From the cell containing the given text, extract its center point as [X, Y] coordinate. 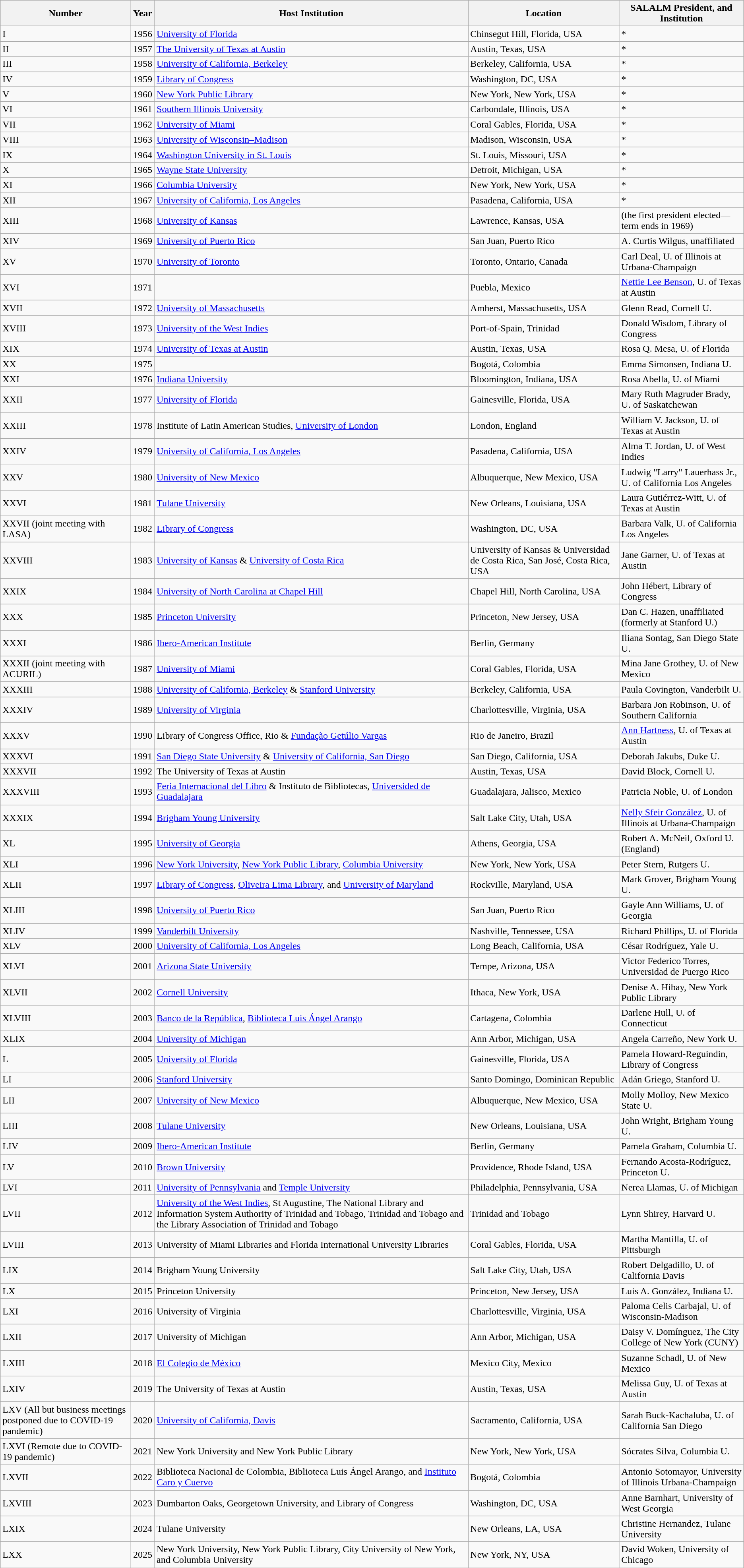
1972 [142, 308]
XXXVIII [66, 792]
LXX [66, 1554]
LXVII [66, 1477]
SALALM President, and Institution [681, 14]
VII [66, 124]
1989 [142, 710]
LVIII [66, 1245]
XXV [66, 477]
Detroit, Michigan, USA [544, 170]
2018 [142, 1363]
University of Kansas & University of Costa Rica [312, 560]
1964 [142, 155]
LXIX [66, 1529]
1970 [142, 261]
Amherst, Massachusetts, USA [544, 308]
Santo Domingo, Dominican Republic [544, 1080]
John Hébert, Library of Congress [681, 591]
2022 [142, 1477]
Richard Phillips, U. of Florida [681, 931]
1982 [142, 528]
Sócrates Silva, Columbia U. [681, 1451]
VIII [66, 139]
2017 [142, 1338]
Toronto, Ontario, Canada [544, 261]
XXXI [66, 643]
University of Kansas & Universidad de Costa Rica, San José, Costa Rica, USA [544, 560]
XLVIII [66, 1018]
Nelly Sfeir González, U. of Illinois at Urbana-Champaign [681, 818]
Rosa Q. Mesa, U. of Florida [681, 349]
XXII [66, 400]
1986 [142, 643]
University of Wisconsin–Madison [312, 139]
2021 [142, 1451]
1965 [142, 170]
Carbondale, Illinois, USA [544, 109]
1984 [142, 591]
L [66, 1059]
Carl Deal, U. of Illinois at Urbana-Champaign [681, 261]
1974 [142, 349]
Banco de la República, Biblioteca Luis Ángel Arango [312, 1018]
2006 [142, 1080]
XVIII [66, 328]
2000 [142, 946]
Denise A. Hibay, New York Public Library [681, 993]
Pamela Howard-Reguindin, Library of Congress [681, 1059]
2025 [142, 1554]
XLV [66, 946]
1990 [142, 736]
Molly Molloy, New Mexico State U. [681, 1100]
New Orleans, LA, USA [544, 1529]
1997 [142, 885]
1980 [142, 477]
Martha Mantilla, U. of Pittsburgh [681, 1245]
1983 [142, 560]
XLII [66, 885]
Robert A. McNeil, Oxford U. (England) [681, 843]
XL [66, 843]
1979 [142, 451]
Gayle Ann Williams, U. of Georgia [681, 910]
XIX [66, 349]
1992 [142, 771]
LXII [66, 1338]
Deborah Jakubs, Duke U. [681, 756]
LXI [66, 1311]
Adán Griego, Stanford U. [681, 1080]
David Block, Cornell U. [681, 771]
Laura Gutiérrez-Witt, U. of Texas at Austin [681, 503]
St. Louis, Missouri, USA [544, 155]
2014 [142, 1270]
1956 [142, 34]
San Diego, California, USA [544, 756]
New York, NY, USA [544, 1554]
Dumbarton Oaks, Georgetown University, and Library of Congress [312, 1503]
1987 [142, 669]
III [66, 64]
XLIX [66, 1039]
2005 [142, 1059]
Ithaca, New York, USA [544, 993]
1968 [142, 221]
Glenn Read, Cornell U. [681, 308]
XXXIX [66, 818]
Vanderbilt University [312, 931]
William V. Jackson, U. of Texas at Austin [681, 425]
Chapel Hill, North Carolina, USA [544, 591]
University of Texas at Austin [312, 349]
2023 [142, 1503]
2024 [142, 1529]
Bloomington, Indiana, USA [544, 379]
Sacramento, California, USA [544, 1420]
1973 [142, 328]
Nashville, Tennessee, USA [544, 931]
Christine Hernandez, Tulane University [681, 1529]
Alma T. Jordan, U. of West Indies [681, 451]
1991 [142, 756]
XV [66, 261]
XVI [66, 288]
Nettie Lee Benson, U. of Texas at Austin [681, 288]
University of North Carolina at Chapel Hill [312, 591]
Paula Covington, Vanderbilt U. [681, 689]
University of California, Berkeley & Stanford University [312, 689]
1969 [142, 241]
1957 [142, 49]
LXIV [66, 1389]
1993 [142, 792]
Mark Grover, Brigham Young U. [681, 885]
XXXVI [66, 756]
University of Massachusetts [312, 308]
Luis A. González, Indiana U. [681, 1291]
Barbara Valk, U. of California Los Angeles [681, 528]
LXIII [66, 1363]
Suzanne Schadl, U. of New Mexico [681, 1363]
Feria Internacional del Libro & Instituto de Bibliotecas, Universided de Guadalajara [312, 792]
New York University, New York Public Library, City University of New York, and Columbia University [312, 1554]
Library of Congress Office, Rio & Fundação Getúlio Vargas [312, 736]
1978 [142, 425]
XLIII [66, 910]
University of Toronto [312, 261]
Long Beach, California, USA [544, 946]
XXIX [66, 591]
Cornell University [312, 993]
Biblioteca Nacional de Colombia, Biblioteca Luis Ángel Arango, and Instituto Caro y Cuervo [312, 1477]
1961 [142, 109]
Wayne State University [312, 170]
Guadalajara, Jalisco, Mexico [544, 792]
Athens, Georgia, USA [544, 843]
Mexico City, Mexico [544, 1363]
1998 [142, 910]
LIX [66, 1270]
1996 [142, 864]
Host Institution [312, 14]
2019 [142, 1389]
XXVII (joint meeting with LASA) [66, 528]
II [66, 49]
2015 [142, 1291]
XLVI [66, 966]
LX [66, 1291]
Fernando Acosta-Rodríguez, Princeton U. [681, 1167]
LIV [66, 1146]
LIII [66, 1126]
1966 [142, 185]
1958 [142, 64]
Location [544, 14]
XVII [66, 308]
Melissa Guy, U. of Texas at Austin [681, 1389]
2003 [142, 1018]
LV [66, 1167]
Number [66, 14]
Lawrence, Kansas, USA [544, 221]
XI [66, 185]
1994 [142, 818]
1977 [142, 400]
Stanford University [312, 1080]
2004 [142, 1039]
Madison, Wisconsin, USA [544, 139]
Pamela Graham, Columbia U. [681, 1146]
Patricia Noble, U. of London [681, 792]
Cartagena, Colombia [544, 1018]
XXVIII [66, 560]
IX [66, 155]
Arizona State University [312, 966]
Philadelphia, Pennsylvania, USA [544, 1187]
2002 [142, 993]
Antonio Sotomayor, University of Illinois Urbana-Champaign [681, 1477]
1963 [142, 139]
LVII [66, 1213]
1967 [142, 200]
XX [66, 364]
(the first president elected—term ends in 1969) [681, 221]
Library of Congress, Oliveira Lima Library, and University of Maryland [312, 885]
Paloma Celis Carbajal, U. of Wisconsin-Madison [681, 1311]
2013 [142, 1245]
LXV (All but business meetings postponed due to COVID-19 pandemic) [66, 1420]
1971 [142, 288]
Iliana Sontag, San Diego State U. [681, 643]
A. Curtis Wilgus, unaffiliated [681, 241]
2016 [142, 1311]
César Rodríguez, Yale U. [681, 946]
Mary Ruth Magruder Brady, U. of Saskatchewan [681, 400]
1999 [142, 931]
XXX [66, 618]
University of Kansas [312, 221]
2020 [142, 1420]
Chinsegut Hill, Florida, USA [544, 34]
LII [66, 1100]
New York University and New York Public Library [312, 1451]
X [66, 170]
Southern Illinois University [312, 109]
V [66, 94]
XIV [66, 241]
Rosa Abella, U. of Miami [681, 379]
Daisy V. Domínguez, The City College of New York (CUNY) [681, 1338]
Robert Delgadillo, U. of California Davis [681, 1270]
2012 [142, 1213]
1981 [142, 503]
Jane Garner, U. of Texas at Austin [681, 560]
XLI [66, 864]
1985 [142, 618]
XII [66, 200]
XXXII (joint meeting with ACURIL) [66, 669]
XIII [66, 221]
1975 [142, 364]
1988 [142, 689]
Darlene Hull, U. of Connecticut [681, 1018]
El Colegio de México [312, 1363]
Angela Carreño, New York U. [681, 1039]
New York University, New York Public Library, Columbia University [312, 864]
XXXVII [66, 771]
Year [142, 14]
1959 [142, 79]
London, England [544, 425]
University of California, Davis [312, 1420]
2001 [142, 966]
Nerea Llamas, U. of Michigan [681, 1187]
LI [66, 1080]
IV [66, 79]
University of Miami Libraries and Florida International University Libraries [312, 1245]
Ludwig "Larry" Lauerhass Jr., U. of California Los Angeles [681, 477]
Ann Hartness, U. of Texas at Austin [681, 736]
Institute of Latin American Studies, University of London [312, 425]
Washington University in St. Louis [312, 155]
University of Georgia [312, 843]
Brown University [312, 1167]
XXIV [66, 451]
Peter Stern, Rutgers U. [681, 864]
XXI [66, 379]
XLVII [66, 993]
Providence, Rhode Island, USA [544, 1167]
Puebla, Mexico [544, 288]
2009 [142, 1146]
2007 [142, 1100]
XLIV [66, 931]
Dan C. Hazen, unaffiliated (formerly at Stanford U.) [681, 618]
2011 [142, 1187]
Donald Wisdom, Library of Congress [681, 328]
Rockville, Maryland, USA [544, 885]
1962 [142, 124]
XXVI [66, 503]
Sarah Buck-Kachaluba, U. of California San Diego [681, 1420]
San Diego State University & University of California, San Diego [312, 756]
Mina Jane Grothey, U. of New Mexico [681, 669]
Tempe, Arizona, USA [544, 966]
1976 [142, 379]
Lynn Shirey, Harvard U. [681, 1213]
1995 [142, 843]
Victor Federico Torres, Universidad de Puergo Rico [681, 966]
1960 [142, 94]
Columbia University [312, 185]
Emma Simonsen, Indiana U. [681, 364]
LXVI (Remote due to COVID-19 pandemic) [66, 1451]
2010 [142, 1167]
Rio de Janeiro, Brazil [544, 736]
John Wright, Brigham Young U. [681, 1126]
VI [66, 109]
LXVIII [66, 1503]
University of California, Berkeley [312, 64]
XXXIII [66, 689]
Indiana University [312, 379]
LVI [66, 1187]
2008 [142, 1126]
University of the West Indies [312, 328]
I [66, 34]
Anne Barnhart, University of West Georgia [681, 1503]
XXIII [66, 425]
David Woken, University of Chicago [681, 1554]
University of Pennsylvania and Temple University [312, 1187]
New York Public Library [312, 94]
XXXIV [66, 710]
Barbara Jon Robinson, U. of Southern California [681, 710]
XXXV [66, 736]
Trinidad and Tobago [544, 1213]
Port-of-Spain, Trinidad [544, 328]
